Find where the given text appears and provide that cell's center as (X, Y) coordinate. 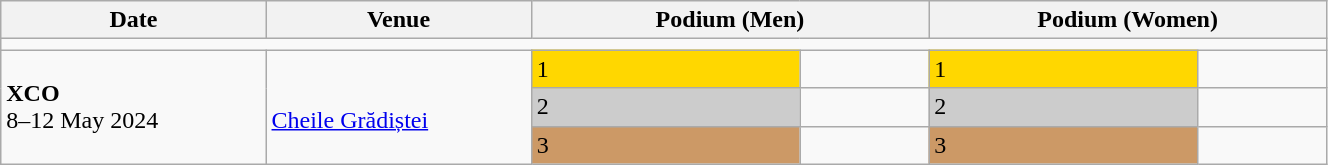
Venue (398, 20)
Date (134, 20)
Cheile Grădiștei (398, 107)
XCO 8–12 May 2024 (134, 107)
Podium (Men) (730, 20)
Podium (Women) (1128, 20)
